Find where the given text appears and provide that cell's center as (X, Y) coordinate. 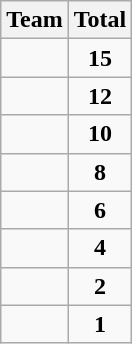
4 (100, 248)
Total (100, 20)
10 (100, 134)
12 (100, 96)
2 (100, 286)
6 (100, 210)
8 (100, 172)
15 (100, 58)
1 (100, 324)
Team (35, 20)
